Identify which cell holds the provided text, then report its (x, y) central coordinate. 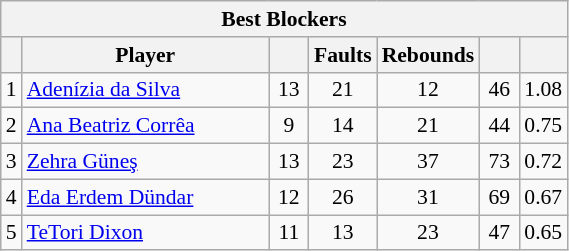
14 (343, 126)
2 (12, 126)
Rebounds (428, 55)
0.65 (543, 233)
26 (343, 197)
69 (499, 197)
1 (12, 90)
31 (428, 197)
TeTori Dixon (146, 233)
47 (499, 233)
Zehra Güneş (146, 162)
Faults (343, 55)
4 (12, 197)
73 (499, 162)
0.67 (543, 197)
46 (499, 90)
9 (289, 126)
Adenízia da Silva (146, 90)
Ana Beatriz Corrêa (146, 126)
0.72 (543, 162)
0.75 (543, 126)
11 (289, 233)
37 (428, 162)
3 (12, 162)
Eda Erdem Dündar (146, 197)
5 (12, 233)
Player (146, 55)
1.08 (543, 90)
Best Blockers (284, 19)
44 (499, 126)
